Output the (x, y) coordinate of the center of the cell containing the given text.  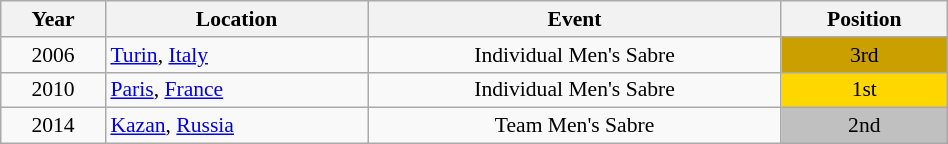
Location (236, 19)
2010 (54, 90)
Paris, France (236, 90)
2nd (864, 126)
Year (54, 19)
2014 (54, 126)
Event (575, 19)
Team Men's Sabre (575, 126)
3rd (864, 55)
Position (864, 19)
Kazan, Russia (236, 126)
1st (864, 90)
2006 (54, 55)
Turin, Italy (236, 55)
